Pinpoint the cell where the given text exists, returning its [X, Y] midpoint coordinate. 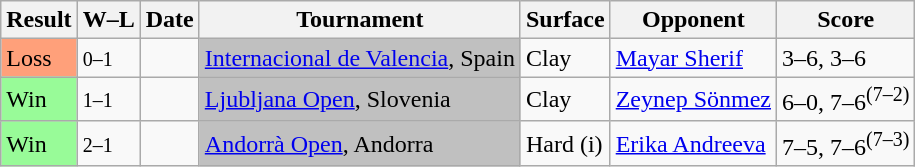
Internacional de Valencia, Spain [360, 58]
Zeynep Sönmez [693, 100]
Date [170, 20]
Loss [39, 58]
Surface [565, 20]
1–1 [108, 100]
3–6, 3–6 [846, 58]
Mayar Sherif [693, 58]
Opponent [693, 20]
Result [39, 20]
Tournament [360, 20]
7–5, 7–6(7–3) [846, 144]
W–L [108, 20]
Hard (i) [565, 144]
0–1 [108, 58]
Erika Andreeva [693, 144]
Andorrà Open, Andorra [360, 144]
Score [846, 20]
Ljubljana Open, Slovenia [360, 100]
2–1 [108, 144]
6–0, 7–6(7–2) [846, 100]
